Find where the given text appears and provide that cell's center as [X, Y] coordinate. 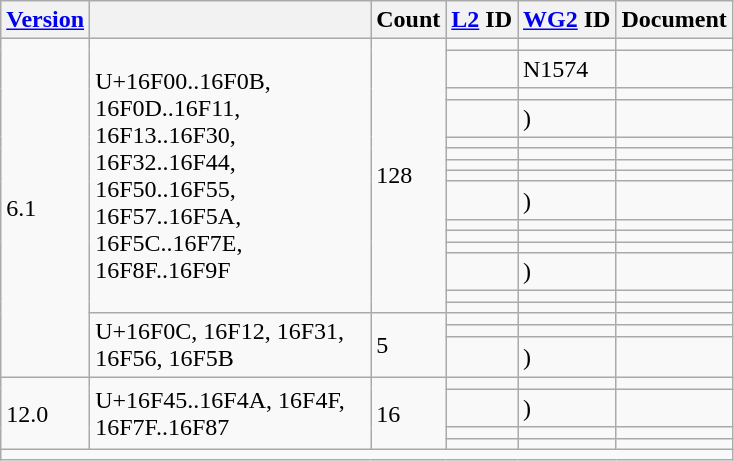
128 [408, 176]
Count [408, 20]
Document [674, 20]
WG2 ID [567, 20]
5 [408, 346]
12.0 [46, 414]
U+16F00..16F0B, 16F0D..16F11, 16F13..16F30, 16F32..16F44, 16F50..16F55, 16F57..16F5A, 16F5C..16F7E, 16F8F..16F9F [230, 176]
6.1 [46, 208]
U+16F45..16F4A, 16F4F, 16F7F..16F87 [230, 414]
Version [46, 20]
L2 ID [482, 20]
U+16F0C, 16F12, 16F31, 16F56, 16F5B [230, 346]
16 [408, 414]
N1574 [567, 69]
